Capture the cell that displays the provided text and extract its (X, Y) central coordinate. 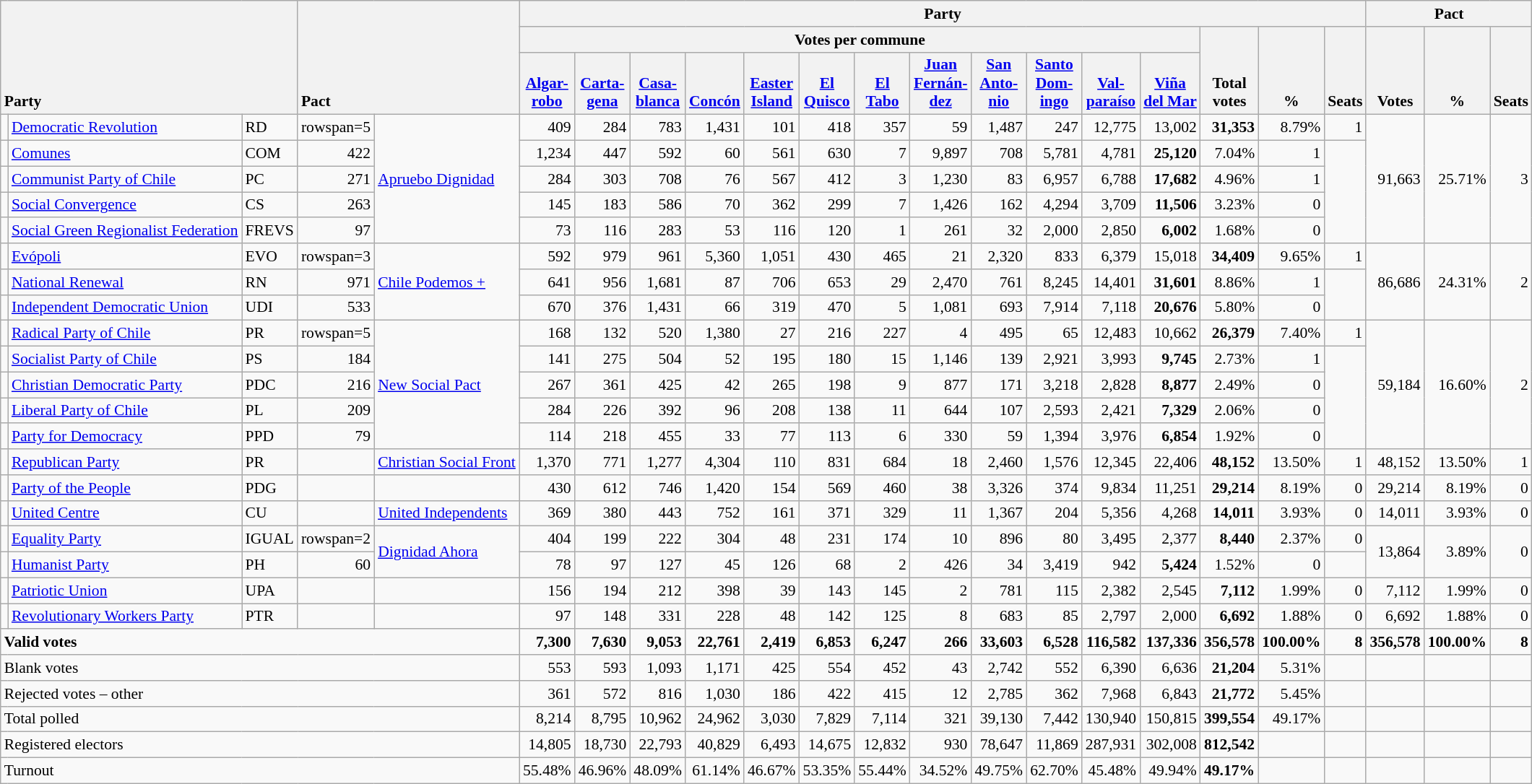
1,081 (940, 308)
107 (998, 411)
SantoDom-ingo (1055, 84)
8.79% (1291, 128)
New Social Pact (446, 385)
Socialist Party of Chile (125, 360)
2,785 (998, 694)
78 (548, 565)
683 (998, 617)
6,528 (1055, 643)
Christian Democratic Party (125, 385)
Casa-blanca (657, 84)
34.52% (940, 771)
Evópoli (125, 256)
Chile Podemos + (446, 282)
Christian Social Front (446, 462)
2,545 (1170, 591)
Party for Democracy (125, 437)
369 (548, 513)
rowspan=2 (336, 539)
1,093 (657, 668)
96 (715, 411)
218 (602, 437)
Party of the People (125, 488)
404 (548, 539)
24.31% (1458, 282)
137,336 (1170, 643)
418 (828, 128)
70 (715, 205)
816 (657, 694)
3,326 (998, 488)
4 (940, 334)
8,877 (1170, 385)
6,379 (1111, 256)
5,424 (1170, 565)
PTR (270, 617)
684 (883, 462)
9.65% (1291, 256)
6 (883, 437)
National Renewal (125, 282)
11,506 (1170, 205)
3,709 (1111, 205)
Totalvotes (1229, 71)
161 (771, 513)
1,171 (715, 668)
Viñadel Mar (1170, 84)
Apruebo Dignidad (446, 179)
33,603 (998, 643)
UDI (270, 308)
6,493 (771, 745)
265 (771, 385)
752 (715, 513)
18,730 (602, 745)
693 (998, 308)
199 (602, 539)
53 (715, 231)
171 (998, 385)
Communist Party of Chile (125, 179)
29 (883, 282)
156 (548, 591)
126 (771, 565)
174 (883, 539)
3,218 (1055, 385)
Patriotic Union (125, 591)
3,993 (1111, 360)
4,268 (1170, 513)
61.14% (715, 771)
86,686 (1395, 282)
62.70% (1055, 771)
66 (715, 308)
6,843 (1170, 694)
4,304 (715, 462)
460 (883, 488)
15 (883, 360)
25.71% (1458, 179)
5.45% (1291, 694)
10,962 (657, 719)
PDC (270, 385)
101 (771, 128)
Votes (1395, 71)
8,795 (602, 719)
31,601 (1170, 282)
330 (940, 437)
380 (602, 513)
RD (270, 128)
612 (602, 488)
7,442 (1055, 719)
8.86% (1229, 282)
22,761 (715, 643)
371 (828, 513)
5,356 (1111, 513)
CS (270, 205)
16.60% (1458, 385)
7,914 (1055, 308)
IGUAL (270, 539)
1,380 (715, 334)
80 (1055, 539)
2,850 (1111, 231)
12 (940, 694)
2,470 (940, 282)
644 (940, 411)
87 (715, 282)
7,968 (1111, 694)
CU (270, 513)
184 (336, 360)
PPD (270, 437)
1.52% (1229, 565)
1,370 (548, 462)
7,300 (548, 643)
470 (828, 308)
4,781 (1111, 154)
321 (940, 719)
275 (602, 360)
PH (270, 565)
Revolutionary Workers Party (125, 617)
415 (883, 694)
520 (657, 334)
42 (715, 385)
6,854 (1170, 437)
630 (828, 154)
5,781 (1055, 154)
79 (336, 437)
85 (1055, 617)
rowspan=3 (336, 256)
209 (336, 411)
495 (998, 334)
125 (883, 617)
46.96% (602, 771)
116,582 (1111, 643)
113 (828, 437)
13,002 (1170, 128)
2,320 (998, 256)
48.09% (657, 771)
4.96% (1229, 179)
73 (548, 231)
186 (771, 694)
49.75% (998, 771)
781 (998, 591)
409 (548, 128)
SanAnto-nio (998, 84)
222 (657, 539)
399,554 (1229, 719)
567 (771, 179)
33 (715, 437)
77 (771, 437)
110 (771, 462)
FREVS (270, 231)
930 (940, 745)
PDG (270, 488)
132 (602, 334)
12,775 (1111, 128)
1,426 (940, 205)
11,251 (1170, 488)
2,377 (1170, 539)
455 (657, 437)
1,051 (771, 256)
6,002 (1170, 231)
5.31% (1291, 668)
6,390 (1111, 668)
7,329 (1170, 411)
452 (883, 668)
Independent Democratic Union (125, 308)
45 (715, 565)
43 (940, 668)
2,382 (1111, 591)
831 (828, 462)
303 (602, 179)
533 (336, 308)
2.37% (1291, 539)
12,483 (1111, 334)
22,793 (657, 745)
6,247 (883, 643)
2,419 (771, 643)
376 (602, 308)
2,921 (1055, 360)
31,353 (1229, 128)
Republican Party (125, 462)
26,379 (1229, 334)
204 (1055, 513)
168 (548, 334)
22,406 (1170, 462)
329 (883, 513)
561 (771, 154)
1,367 (998, 513)
12,832 (883, 745)
227 (883, 334)
961 (657, 256)
139 (998, 360)
426 (940, 565)
Votes per commune (860, 40)
138 (828, 411)
18 (940, 462)
83 (998, 179)
8,214 (548, 719)
2.49% (1229, 385)
49.94% (1170, 771)
398 (715, 591)
552 (1055, 668)
3.23% (1229, 205)
8,440 (1229, 539)
148 (602, 617)
670 (548, 308)
319 (771, 308)
7,118 (1111, 308)
7,114 (883, 719)
5.80% (1229, 308)
Social Convergence (125, 205)
283 (657, 231)
RN (270, 282)
956 (602, 282)
12,345 (1111, 462)
299 (828, 205)
331 (657, 617)
9 (883, 385)
68 (828, 565)
971 (336, 282)
9,897 (940, 154)
183 (602, 205)
PC (270, 179)
21,204 (1229, 668)
150,815 (1170, 719)
195 (771, 360)
162 (998, 205)
34 (998, 565)
38 (940, 488)
120 (828, 231)
76 (715, 179)
78,647 (998, 745)
9,053 (657, 643)
231 (828, 539)
Dignidad Ahora (446, 552)
Blank votes (260, 668)
127 (657, 565)
10,662 (1170, 334)
267 (548, 385)
443 (657, 513)
United Centre (125, 513)
20,676 (1170, 308)
504 (657, 360)
PL (270, 411)
266 (940, 643)
Equality Party (125, 539)
1,487 (998, 128)
761 (998, 282)
6,853 (828, 643)
586 (657, 205)
4,294 (1055, 205)
5 (883, 308)
46.67% (771, 771)
3,030 (771, 719)
3.89% (1458, 552)
1,030 (715, 694)
15,018 (1170, 256)
Turnout (260, 771)
6,636 (1170, 668)
412 (828, 179)
143 (828, 591)
8,245 (1055, 282)
PS (270, 360)
Total polled (260, 719)
114 (548, 437)
United Independents (446, 513)
263 (336, 205)
Rejected votes – other (260, 694)
53.35% (828, 771)
572 (602, 694)
3,976 (1111, 437)
1,420 (715, 488)
39,130 (998, 719)
833 (1055, 256)
1,576 (1055, 462)
374 (1055, 488)
Carta-gena (602, 84)
198 (828, 385)
554 (828, 668)
6,957 (1055, 179)
746 (657, 488)
ElQuisco (828, 84)
Concón (715, 84)
2.06% (1229, 411)
17,682 (1170, 179)
2,828 (1111, 385)
812,542 (1229, 745)
Humanist Party (125, 565)
Radical Party of Chile (125, 334)
JuanFernán-dez (940, 84)
52 (715, 360)
1,277 (657, 462)
228 (715, 617)
6,788 (1111, 179)
24,962 (715, 719)
979 (602, 256)
Democratic Revolution (125, 128)
447 (602, 154)
ElTabo (883, 84)
1,394 (1055, 437)
2,742 (998, 668)
COM (270, 154)
2,460 (998, 462)
553 (548, 668)
59,184 (1395, 385)
5,360 (715, 256)
1,230 (940, 179)
EVO (270, 256)
Liberal Party of Chile (125, 411)
55.48% (548, 771)
Valid votes (260, 643)
247 (1055, 128)
65 (1055, 334)
Registered electors (260, 745)
569 (828, 488)
706 (771, 282)
EasterIsland (771, 84)
2,421 (1111, 411)
Val-paraíso (1111, 84)
Algar-robo (548, 84)
UPA (270, 591)
212 (657, 591)
261 (940, 231)
9,745 (1170, 360)
1,234 (548, 154)
896 (998, 539)
27 (771, 334)
91,663 (1395, 179)
10 (940, 539)
357 (883, 128)
9,834 (1111, 488)
7,630 (602, 643)
287,931 (1111, 745)
783 (657, 128)
2,797 (1111, 617)
7.04% (1229, 154)
130,940 (1111, 719)
21 (940, 256)
142 (828, 617)
39 (771, 591)
11,869 (1055, 745)
877 (940, 385)
25,120 (1170, 154)
593 (602, 668)
194 (602, 591)
1,146 (940, 360)
180 (828, 360)
45.48% (1111, 771)
465 (883, 256)
Social Green Regionalist Federation (125, 231)
21,772 (1229, 694)
1.68% (1229, 231)
14,805 (548, 745)
641 (548, 282)
653 (828, 282)
771 (602, 462)
226 (602, 411)
40,829 (715, 745)
115 (1055, 591)
304 (715, 539)
55.44% (883, 771)
942 (1111, 565)
141 (548, 360)
271 (336, 179)
13,864 (1395, 552)
7.40% (1291, 334)
154 (771, 488)
1,681 (657, 282)
1.92% (1229, 437)
302,008 (1170, 745)
3,495 (1111, 539)
34,409 (1229, 256)
14,401 (1111, 282)
392 (657, 411)
3,419 (1055, 565)
32 (998, 231)
14,675 (828, 745)
2,593 (1055, 411)
208 (771, 411)
Comunes (125, 154)
7,829 (828, 719)
2.73% (1229, 360)
